Output the [x, y] coordinate of the center of the cell containing the given text.  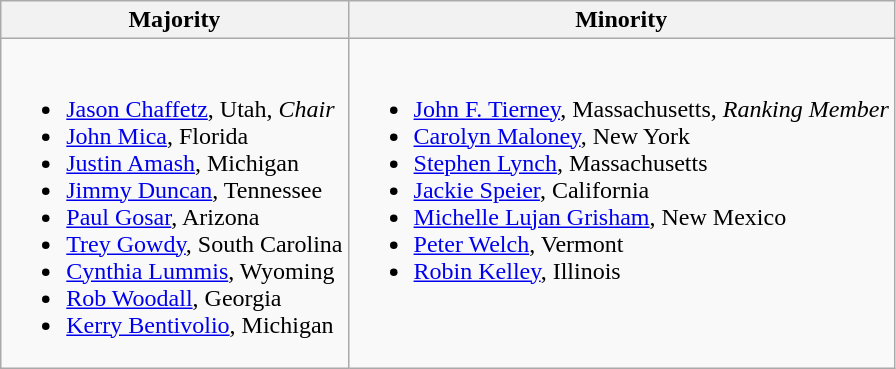
Minority [621, 20]
Majority [174, 20]
